Output the (x, y) coordinate of the center of the cell containing the given text.  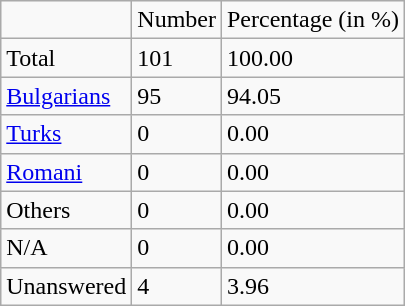
3.96 (312, 286)
4 (177, 286)
101 (177, 58)
94.05 (312, 96)
Romani (66, 172)
Unanswered (66, 286)
N/A (66, 248)
Number (177, 20)
Turks (66, 134)
95 (177, 96)
100.00 (312, 58)
Bulgarians (66, 96)
Total (66, 58)
Percentage (in %) (312, 20)
Others (66, 210)
